Pinpoint the cell where the given text exists, returning its [x, y] midpoint coordinate. 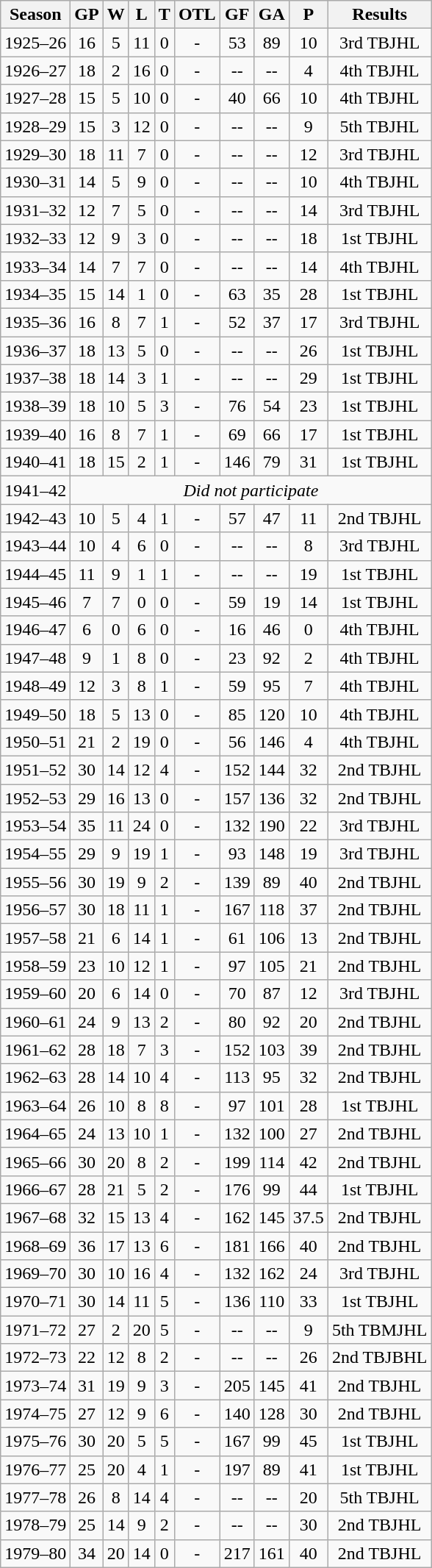
205 [237, 1386]
1972–73 [35, 1358]
1940–41 [35, 462]
110 [272, 1302]
114 [272, 1161]
GP [87, 15]
1925–26 [35, 43]
157 [237, 798]
W [116, 15]
1966–67 [35, 1189]
1974–75 [35, 1414]
1931–32 [35, 210]
197 [237, 1469]
1948–49 [35, 686]
1977–78 [35, 1497]
1979–80 [35, 1553]
70 [237, 994]
1947–48 [35, 658]
1962–63 [35, 1078]
1930–31 [35, 182]
Did not participate [251, 490]
1970–71 [35, 1302]
Results [379, 15]
1943–44 [35, 546]
148 [272, 854]
1932–33 [35, 238]
128 [272, 1414]
2nd TBJBHL [379, 1358]
76 [237, 407]
190 [272, 826]
46 [272, 630]
1964–65 [35, 1134]
1941–42 [35, 490]
1935–36 [35, 322]
80 [237, 1022]
176 [237, 1189]
1969–70 [35, 1274]
113 [237, 1078]
217 [237, 1553]
T [165, 15]
45 [309, 1442]
105 [272, 966]
1939–40 [35, 434]
34 [87, 1553]
139 [237, 882]
1967–68 [35, 1217]
1957–58 [35, 938]
1927–28 [35, 99]
1949–50 [35, 714]
79 [272, 462]
1956–57 [35, 910]
61 [237, 938]
54 [272, 407]
1946–47 [35, 630]
42 [309, 1161]
166 [272, 1246]
1942–43 [35, 518]
1926–27 [35, 71]
1937–38 [35, 379]
37.5 [309, 1217]
1928–29 [35, 126]
1934–35 [35, 294]
P [309, 15]
1960–61 [35, 1022]
5th TBMJHL [379, 1330]
1971–72 [35, 1330]
161 [272, 1553]
52 [237, 322]
1958–59 [35, 966]
57 [237, 518]
118 [272, 910]
1954–55 [35, 854]
47 [272, 518]
1975–76 [35, 1442]
103 [272, 1050]
93 [237, 854]
36 [87, 1246]
1978–79 [35, 1525]
Season [35, 15]
85 [237, 714]
44 [309, 1189]
33 [309, 1302]
1976–77 [35, 1469]
101 [272, 1106]
39 [309, 1050]
GF [237, 15]
1963–64 [35, 1106]
1944–45 [35, 574]
56 [237, 742]
1950–51 [35, 742]
87 [272, 994]
1953–54 [35, 826]
144 [272, 770]
1959–60 [35, 994]
140 [237, 1414]
OTL [197, 15]
69 [237, 434]
L [141, 15]
1965–66 [35, 1161]
199 [237, 1161]
1929–30 [35, 154]
1933–34 [35, 266]
1938–39 [35, 407]
1945–46 [35, 602]
1968–69 [35, 1246]
120 [272, 714]
1936–37 [35, 351]
100 [272, 1134]
63 [237, 294]
53 [237, 43]
GA [272, 15]
1951–52 [35, 770]
1952–53 [35, 798]
106 [272, 938]
1973–74 [35, 1386]
181 [237, 1246]
1961–62 [35, 1050]
1955–56 [35, 882]
